Find where the given text appears and provide that cell's center as (x, y) coordinate. 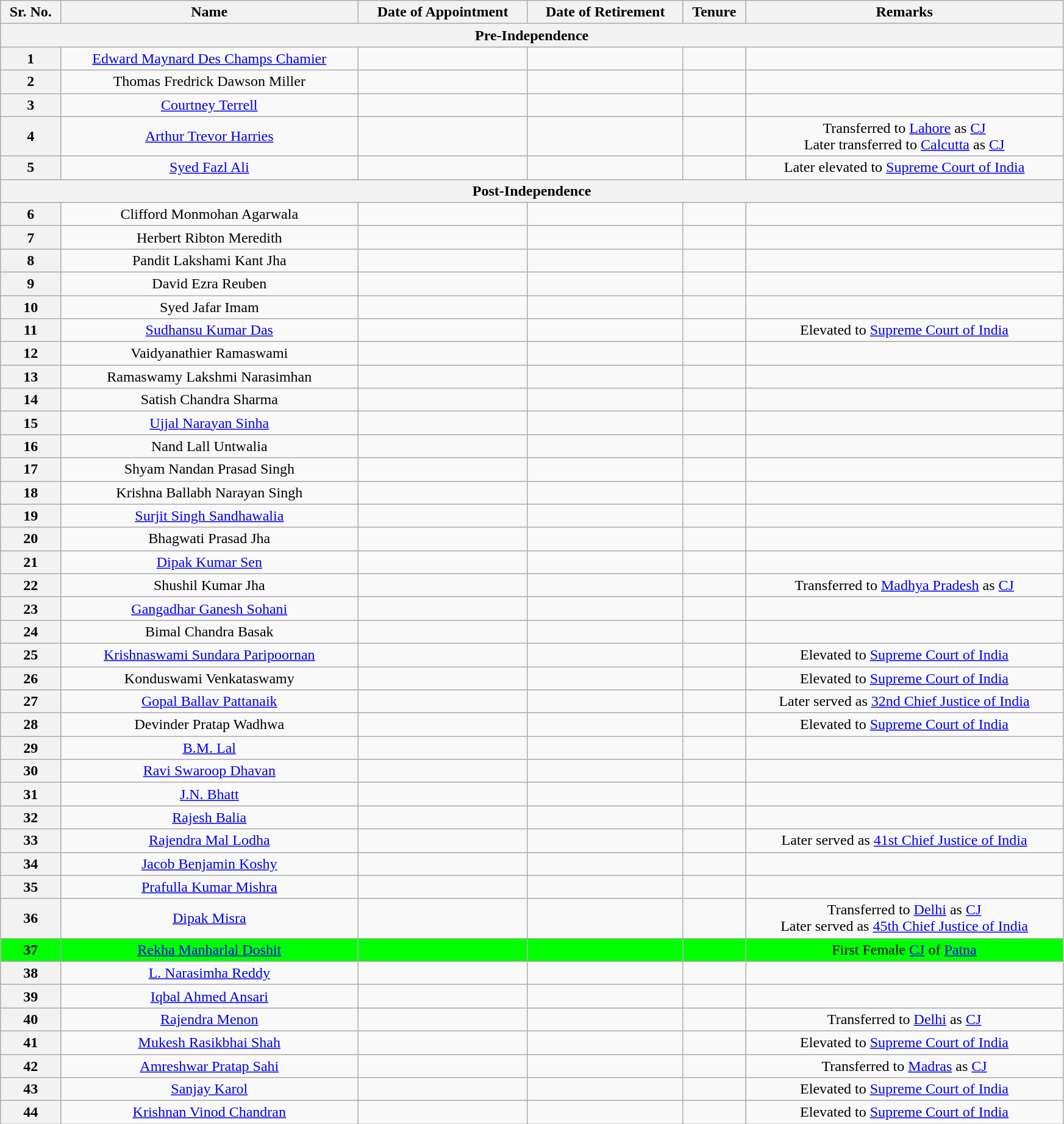
44 (30, 1112)
L. Narasimha Reddy (210, 973)
12 (30, 354)
15 (30, 423)
25 (30, 655)
28 (30, 725)
24 (30, 631)
Herbert Ribton Meredith (210, 237)
Remarks (905, 12)
7 (30, 237)
5 (30, 168)
Thomas Fredrick Dawson Miller (210, 82)
Transferred to Madras as CJ (905, 1066)
8 (30, 260)
Nand Lall Untwalia (210, 446)
Later served as 32nd Chief Justice of India (905, 702)
42 (30, 1066)
Dipak Misra (210, 918)
Pre-Independence (532, 35)
32 (30, 817)
Rajesh Balia (210, 817)
Devinder Pratap Wadhwa (210, 725)
Shyam Nandan Prasad Singh (210, 469)
31 (30, 794)
Ravi Swaroop Dhavan (210, 771)
39 (30, 996)
Pandit Lakshami Kant Jha (210, 260)
40 (30, 1019)
17 (30, 469)
Syed Fazl Ali (210, 168)
B.M. Lal (210, 748)
29 (30, 748)
30 (30, 771)
Tenure (714, 12)
35 (30, 887)
Name (210, 12)
Krishnaswami Sundara Paripoornan (210, 655)
Jacob Benjamin Koshy (210, 864)
26 (30, 678)
4 (30, 137)
Gangadhar Ganesh Sohani (210, 608)
Date of Appointment (443, 12)
38 (30, 973)
Clifford Monmohan Agarwala (210, 214)
Transferred to Lahore as CJ Later transferred to Calcutta as CJ (905, 137)
Transferred to Delhi as CJ (905, 1019)
Rajendra Menon (210, 1019)
Later elevated to Supreme Court of India (905, 168)
Rajendra Mal Lodha (210, 841)
Bhagwati Prasad Jha (210, 539)
13 (30, 377)
Ramaswamy Lakshmi Narasimhan (210, 377)
Ujjal Narayan Sinha (210, 423)
16 (30, 446)
Surjit Singh Sandhawalia (210, 516)
21 (30, 562)
Dipak Kumar Sen (210, 562)
19 (30, 516)
Satish Chandra Sharma (210, 400)
18 (30, 493)
34 (30, 864)
1 (30, 59)
10 (30, 307)
Amreshwar Pratap Sahi (210, 1066)
David Ezra Reuben (210, 283)
33 (30, 841)
J.N. Bhatt (210, 794)
Vaidyanathier Ramaswami (210, 354)
11 (30, 330)
Date of Retirement (605, 12)
Post-Independence (532, 191)
Krishnan Vinod Chandran (210, 1112)
27 (30, 702)
Edward Maynard Des Champs Chamier (210, 59)
37 (30, 950)
Later served as 41st Chief Justice of India (905, 841)
41 (30, 1042)
3 (30, 105)
Sanjay Karol (210, 1089)
Sr. No. (30, 12)
Konduswami Venkataswamy (210, 678)
36 (30, 918)
Arthur Trevor Harries (210, 137)
Sudhansu Kumar Das (210, 330)
Prafulla Kumar Mishra (210, 887)
43 (30, 1089)
Iqbal Ahmed Ansari (210, 996)
Courtney Terrell (210, 105)
Rekha Manharlal Doshit (210, 950)
Krishna Ballabh Narayan Singh (210, 493)
6 (30, 214)
Gopal Ballav Pattanaik (210, 702)
Mukesh Rasikbhai Shah (210, 1042)
2 (30, 82)
Bimal Chandra Basak (210, 631)
9 (30, 283)
Transferred to Delhi as CJ Later served as 45th Chief Justice of India (905, 918)
Shushil Kumar Jha (210, 585)
22 (30, 585)
20 (30, 539)
Transferred to Madhya Pradesh as CJ (905, 585)
First Female CJ of Patna (905, 950)
14 (30, 400)
Syed Jafar Imam (210, 307)
23 (30, 608)
